Locate the cell with the specified text and output its (X, Y) center coordinate. 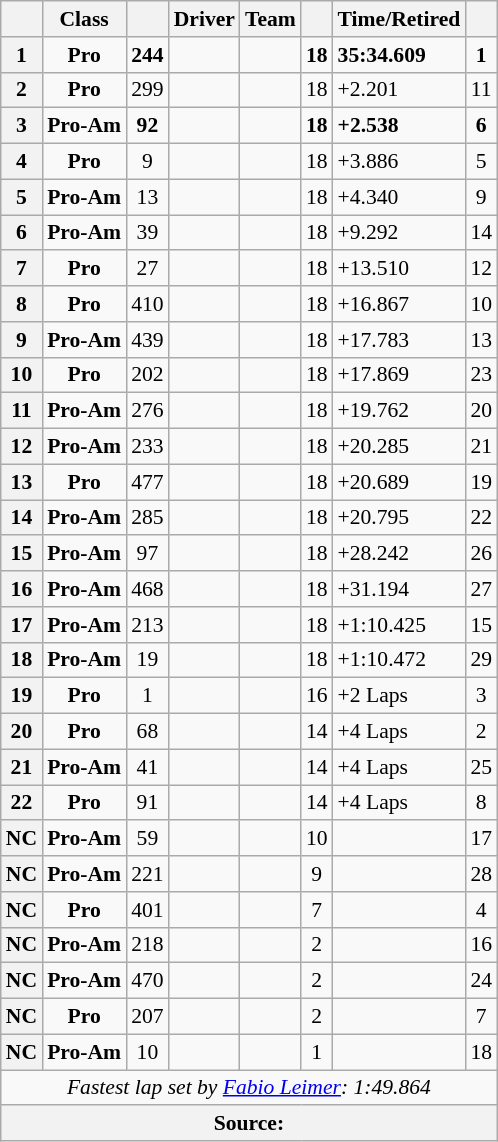
25 (481, 767)
+20.689 (400, 482)
+28.242 (400, 554)
410 (148, 304)
213 (148, 625)
24 (481, 981)
23 (481, 375)
Class (84, 19)
+2.538 (400, 126)
207 (148, 1017)
+9.292 (400, 233)
285 (148, 518)
+20.285 (400, 447)
233 (148, 447)
+16.867 (400, 304)
218 (148, 945)
68 (148, 732)
97 (148, 554)
470 (148, 981)
+17.869 (400, 375)
401 (148, 910)
+13.510 (400, 269)
Source: (249, 1124)
+19.762 (400, 411)
+20.795 (400, 518)
202 (148, 375)
59 (148, 839)
439 (148, 340)
29 (481, 660)
+3.886 (400, 162)
41 (148, 767)
26 (481, 554)
468 (148, 589)
39 (148, 233)
276 (148, 411)
28 (481, 874)
Team (270, 19)
244 (148, 55)
Time/Retired (400, 19)
+1:10.472 (400, 660)
+4.340 (400, 197)
91 (148, 803)
+17.783 (400, 340)
+2 Laps (400, 696)
299 (148, 90)
Driver (204, 19)
+31.194 (400, 589)
35:34.609 (400, 55)
221 (148, 874)
477 (148, 482)
+2.201 (400, 90)
+1:10.425 (400, 625)
92 (148, 126)
Fastest lap set by Fabio Leimer: 1:49.864 (249, 1088)
